Search for the cell housing the specified text and yield its [x, y] center coordinate. 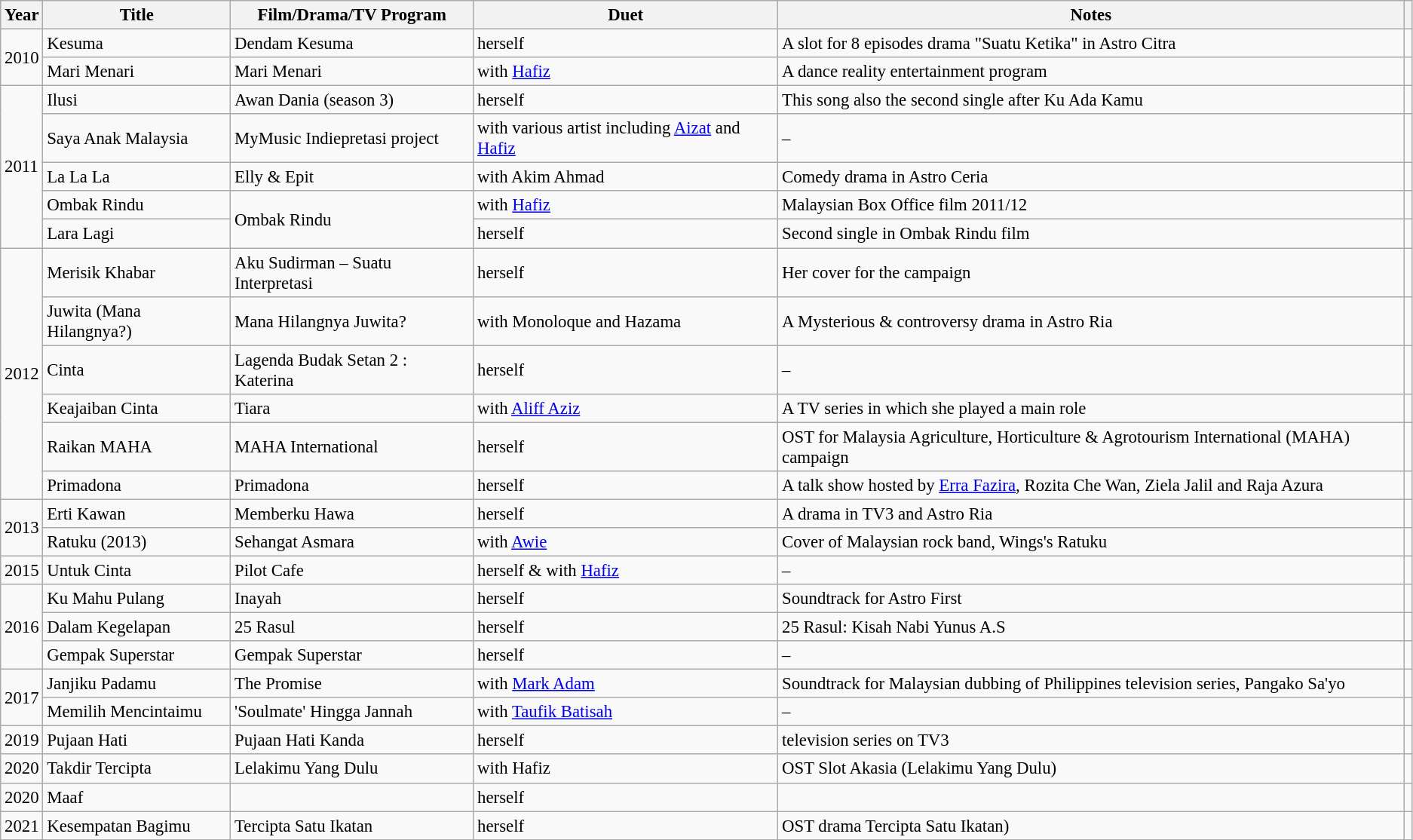
Merisik Khabar [137, 273]
Comedy drama in Astro Ceria [1091, 177]
Janjiku Padamu [137, 684]
A dance reality entertainment program [1091, 72]
Film/Drama/TV Program [352, 15]
A TV series in which she played a main role [1091, 408]
Title [137, 15]
Memilih Mencintaimu [137, 712]
Aku Sudirman – Suatu Interpretasi [352, 273]
herself & with Hafiz [626, 570]
Untuk Cinta [137, 570]
2013 [22, 528]
Erti Kawan [137, 514]
Soundtrack for Astro First [1091, 599]
Ilusi [137, 100]
Awan Dania (season 3) [352, 100]
La La La [137, 177]
Dendam Kesuma [352, 44]
Year [22, 15]
Tercipta Satu Ikatan [352, 826]
Takdir Tercipta [137, 769]
2017 [22, 698]
A slot for 8 episodes drama "Suatu Ketika" in Astro Citra [1091, 44]
with Aliff Aziz [626, 408]
Lara Lagi [137, 234]
with Awie [626, 542]
2015 [22, 570]
Soundtrack for Malaysian dubbing of Philippines television series, Pangako Sa'yo [1091, 684]
with Monoloque and Hazama [626, 321]
Pujaan Hati [137, 740]
with Taufik Batisah [626, 712]
Kesuma [137, 44]
Keajaiban Cinta [137, 408]
2010 [22, 57]
Pilot Cafe [352, 570]
Memberku Hawa [352, 514]
Lelakimu Yang Dulu [352, 769]
The Promise [352, 684]
OST drama Tercipta Satu Ikatan) [1091, 826]
Dalam Kegelapan [137, 627]
A drama in TV3 and Astro Ria [1091, 514]
with Akim Ahmad [626, 177]
Duet [626, 15]
OST Slot Akasia (Lelakimu Yang Dulu) [1091, 769]
A talk show hosted by Erra Fazira, Rozita Che Wan, Ziela Jalil and Raja Azura [1091, 486]
MAHA International [352, 446]
25 Rasul: Kisah Nabi Yunus A.S [1091, 627]
A Mysterious & controversy drama in Astro Ria [1091, 321]
Elly & Epit [352, 177]
Notes [1091, 15]
Pujaan Hati Kanda [352, 740]
2016 [22, 627]
Saya Anak Malaysia [137, 139]
This song also the second single after Ku Ada Kamu [1091, 100]
Second single in Ombak Rindu film [1091, 234]
Cover of Malaysian rock band, Wings's Ratuku [1091, 542]
with various artist including Aizat and Hafiz [626, 139]
Malaysian Box Office film 2011/12 [1091, 206]
Juwita (Mana Hilangnya?) [137, 321]
Mana Hilangnya Juwita? [352, 321]
Cinta [137, 369]
25 Rasul [352, 627]
'Soulmate' Hingga Jannah [352, 712]
Sehangat Asmara [352, 542]
Kesempatan Bagimu [137, 826]
2012 [22, 374]
Her cover for the campaign [1091, 273]
Maaf [137, 797]
Ratuku (2013) [137, 542]
Ku Mahu Pulang [137, 599]
Tiara [352, 408]
2011 [22, 167]
with Mark Adam [626, 684]
Raikan MAHA [137, 446]
2019 [22, 740]
OST for Malaysia Agriculture, Horticulture & Agrotourism International (MAHA) campaign [1091, 446]
2021 [22, 826]
television series on TV3 [1091, 740]
Lagenda Budak Setan 2 : Katerina [352, 369]
MyMusic Indiepretasi project [352, 139]
Inayah [352, 599]
